Determine the [X, Y] coordinate at the center of the cell enclosing the given text.  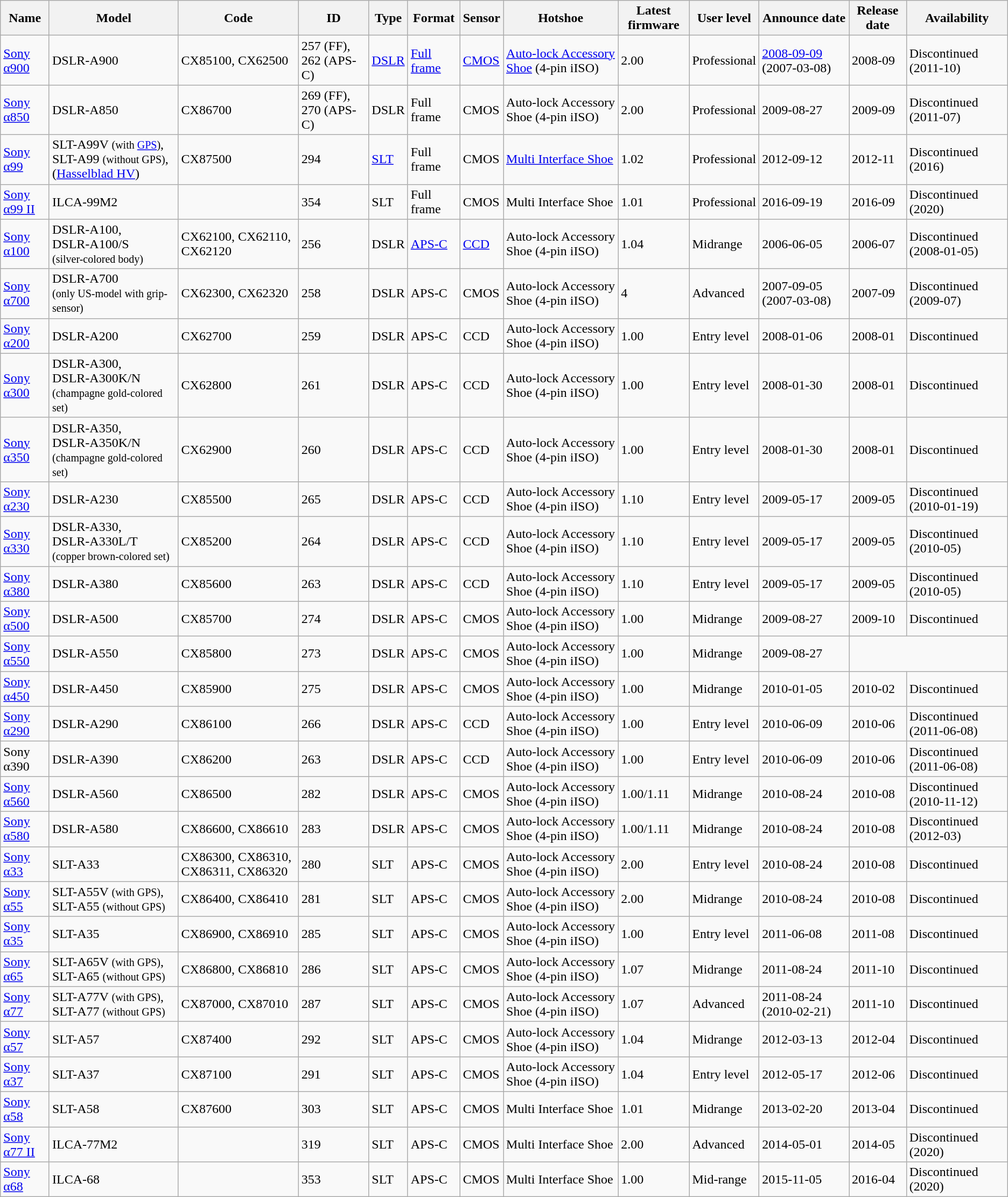
2008-09-09 (2007-03-08) [804, 60]
261 [333, 386]
274 [333, 619]
CX86600, CX86610 [238, 829]
CX86500 [238, 794]
Sony α57 [25, 1039]
Code [238, 18]
Latest firmware [654, 18]
Sony α77 [25, 1004]
2010-02 [878, 689]
CX87600 [238, 1109]
Type [388, 18]
DSLR-A390 [114, 759]
User level [724, 18]
258 [333, 293]
275 [333, 689]
Release date [878, 18]
CX62900 [238, 449]
DSLR-A290 [114, 724]
SLT-A77V (with GPS),SLT-A77 (without GPS) [114, 1004]
1.02 [654, 159]
2011-08-24 [804, 969]
CX85900 [238, 689]
SLT-A99V (with GPS), SLT-A99 (without GPS),(Hasselblad HV) [114, 159]
2009-09 [878, 110]
Sony α900 [25, 60]
CX86100 [238, 724]
259 [333, 336]
Sony α77 II [25, 1144]
CX86300, CX86310, CX86311, CX86320 [238, 864]
Format [434, 18]
CX62100, CX62110, CX62120 [238, 244]
Sony α99 II [25, 201]
DSLR-A500 [114, 619]
282 [333, 794]
SLT-A55V (with GPS),SLT-A55 (without GPS) [114, 899]
CX87500 [238, 159]
2008-09 [878, 60]
CX86400, CX86410 [238, 899]
Sony α700 [25, 293]
DSLR-A330,DSLR-A330L/T(copper brown-colored set) [114, 541]
Discontinued (2011-07) [957, 110]
Sony α230 [25, 499]
Sony α68 [25, 1179]
Sony α55 [25, 899]
DSLR-A850 [114, 110]
Sony α330 [25, 541]
Sony α550 [25, 654]
CX85200 [238, 541]
292 [333, 1039]
4 [654, 293]
DSLR-A560 [114, 794]
ILCA-77M2 [114, 1144]
Sony α37 [25, 1074]
Sony α390 [25, 759]
DSLR-A100,DSLR-A100/S(silver-colored body) [114, 244]
2010-01-05 [804, 689]
DSLR-A380 [114, 584]
Sony α35 [25, 934]
CX85600 [238, 584]
CX62800 [238, 386]
Sony α100 [25, 244]
260 [333, 449]
CX87100 [238, 1074]
2016-04 [878, 1179]
DSLR-A230 [114, 499]
SLT-A58 [114, 1109]
303 [333, 1109]
CX87000, CX87010 [238, 1004]
DSLR-A200 [114, 336]
Sony α580 [25, 829]
2014-05 [878, 1144]
283 [333, 829]
2011-08-24 (2010-02-21) [804, 1004]
286 [333, 969]
Discontinued (2008-01-05) [957, 244]
Discontinued (2010-11-12) [957, 794]
2014-05-01 [804, 1144]
DSLR-A900 [114, 60]
Sony α33 [25, 864]
Sony α450 [25, 689]
Sony α99 [25, 159]
265 [333, 499]
CX86700 [238, 110]
Sony α850 [25, 110]
CX86900, CX86910 [238, 934]
269 (FF), 270 (APS-C) [333, 110]
CX86800, CX86810 [238, 969]
Mid-range [724, 1179]
SLT-A37 [114, 1074]
281 [333, 899]
2007-09-05 (2007-03-08) [804, 293]
2008-01-06 [804, 336]
Sony α560 [25, 794]
2016-09 [878, 201]
Announce date [804, 18]
DSLR-A550 [114, 654]
ILCA-99M2 [114, 201]
SLT-A57 [114, 1039]
287 [333, 1004]
2007-09 [878, 293]
Discontinued (2010-01-19) [957, 499]
Sony α58 [25, 1109]
DSLR-A700(only US-model with grip-sensor) [114, 293]
Sony α500 [25, 619]
ID [333, 18]
Sony α350 [25, 449]
DSLR-A580 [114, 829]
Discontinued (2009-07) [957, 293]
2013-04 [878, 1109]
2011-06-08 [804, 934]
264 [333, 541]
Sony α65 [25, 969]
CX62300, CX62320 [238, 293]
2006-06-05 [804, 244]
266 [333, 724]
319 [333, 1144]
Discontinued (2011-10) [957, 60]
SLT-A35 [114, 934]
2013-02-20 [804, 1109]
273 [333, 654]
CX86200 [238, 759]
291 [333, 1074]
CX85100, CX62500 [238, 60]
2011-08 [878, 934]
Hotshoe [561, 18]
Sony α200 [25, 336]
2012-05-17 [804, 1074]
CX62700 [238, 336]
SLT-A65V (with GPS),SLT-A65 (without GPS) [114, 969]
280 [333, 864]
DSLR-A450 [114, 689]
DSLR-A350,DSLR-A350K/N(champagne gold-colored set) [114, 449]
2012-04 [878, 1039]
2016-09-19 [804, 201]
257 (FF), 262 (APS-C) [333, 60]
Model [114, 18]
ILCA-68 [114, 1179]
Sony α380 [25, 584]
Availability [957, 18]
CX87400 [238, 1039]
SLT-A33 [114, 864]
2006-07 [878, 244]
2009-10 [878, 619]
Sony α290 [25, 724]
285 [333, 934]
DSLR-A300,DSLR-A300K/N(champagne gold-colored set) [114, 386]
CX85700 [238, 619]
Discontinued (2012-03) [957, 829]
2012-06 [878, 1074]
Sony α300 [25, 386]
294 [333, 159]
2012-11 [878, 159]
256 [333, 244]
353 [333, 1179]
354 [333, 201]
CX85500 [238, 499]
2012-09-12 [804, 159]
2015-11-05 [804, 1179]
Sensor [481, 18]
Name [25, 18]
CX85800 [238, 654]
Discontinued (2016) [957, 159]
2012-03-13 [804, 1039]
